Provide the [x, y] coordinate of the cell's center where the given text is located.  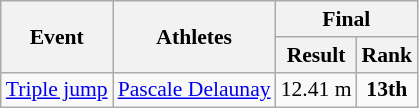
Event [57, 36]
Triple jump [57, 90]
Result [316, 55]
Athletes [194, 36]
13th [386, 90]
Final [346, 19]
Rank [386, 55]
12.41 m [316, 90]
Pascale Delaunay [194, 90]
